Provide the (X, Y) coordinate of the cell's center where the given text is located.  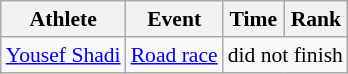
Athlete (64, 19)
Road race (174, 55)
did not finish (286, 55)
Rank (316, 19)
Yousef Shadi (64, 55)
Event (174, 19)
Time (254, 19)
